Detect which cell encompasses the target text, then output its [X, Y] center coordinate. 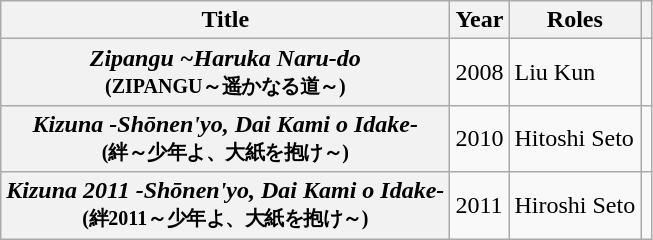
Zipangu ~Haruka Naru-do(ZIPANGU～遥かなる道～) [226, 72]
Kizuna -Shōnen'yo, Dai Kami o Idake-(絆～少年よ、大紙を抱け～) [226, 138]
Kizuna 2011 -Shōnen'yo, Dai Kami o Idake-(絆2011～少年よ、大紙を抱け～) [226, 206]
2010 [480, 138]
Liu Kun [575, 72]
2008 [480, 72]
2011 [480, 206]
Title [226, 20]
Year [480, 20]
Hitoshi Seto [575, 138]
Roles [575, 20]
Hiroshi Seto [575, 206]
